Output the [X, Y] coordinate of the center of the cell containing the given text.  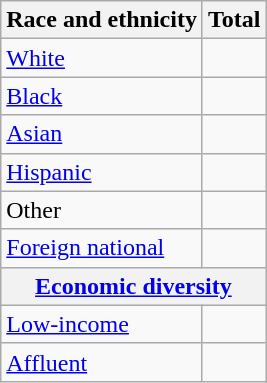
Affluent [102, 362]
Other [102, 210]
Foreign national [102, 248]
Black [102, 96]
Total [234, 20]
Economic diversity [134, 286]
Asian [102, 134]
White [102, 58]
Race and ethnicity [102, 20]
Hispanic [102, 172]
Low-income [102, 324]
